Return (x, y) of the center of cell containing provided text 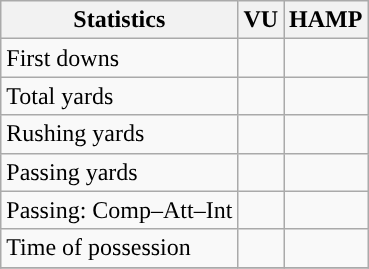
Passing yards (120, 172)
Passing: Comp–Att–Int (120, 210)
VU (261, 20)
HAMP (326, 20)
Time of possession (120, 248)
Total yards (120, 96)
Statistics (120, 20)
First downs (120, 58)
Rushing yards (120, 134)
